Identify which cell holds the provided text, then report its (x, y) central coordinate. 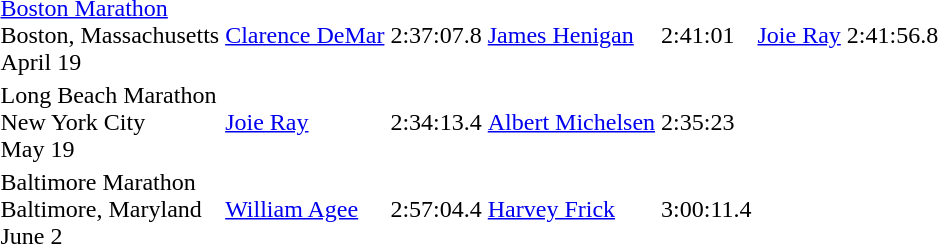
Joie Ray (305, 122)
Albert Michelsen (571, 122)
2:34:13.4 (436, 122)
2:35:23 (706, 122)
